Provide the (x, y) coordinate of the cell's center where the given text is located.  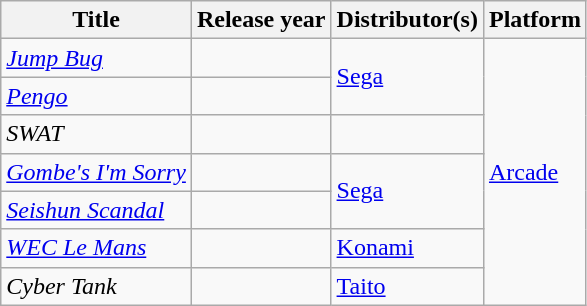
WEC Le Mans (96, 248)
Release year (261, 20)
Taito (407, 286)
Konami (407, 248)
Distributor(s) (407, 20)
Cyber Tank (96, 286)
Pengo (96, 96)
Platform (534, 20)
Title (96, 20)
SWAT (96, 134)
Jump Bug (96, 58)
Seishun Scandal (96, 210)
Gombe's I'm Sorry (96, 172)
Arcade (534, 172)
